Output the [x, y] coordinate of the center of the cell containing the given text.  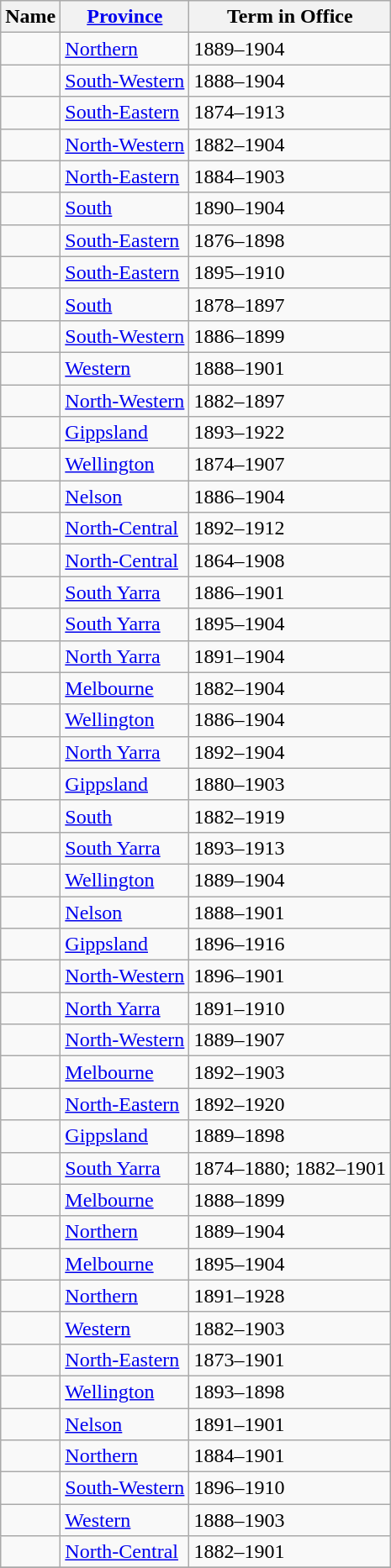
1886–1899 [290, 336]
1882–1919 [290, 816]
1896–1910 [290, 1488]
1890–1904 [290, 208]
Name [30, 17]
1874–1880; 1882–1901 [290, 1168]
Province [124, 17]
Term in Office [290, 17]
1893–1922 [290, 433]
1893–1898 [290, 1392]
1888–1904 [290, 81]
1891–1928 [290, 1296]
1892–1904 [290, 752]
1884–1901 [290, 1456]
1891–1910 [290, 1008]
1893–1913 [290, 848]
1896–1916 [290, 944]
1892–1912 [290, 529]
1880–1903 [290, 784]
1892–1903 [290, 1072]
1891–1901 [290, 1424]
1873–1901 [290, 1360]
1895–1910 [290, 272]
1874–1913 [290, 113]
1896–1901 [290, 976]
1878–1897 [290, 304]
1882–1903 [290, 1328]
1882–1901 [290, 1552]
1884–1903 [290, 176]
1876–1898 [290, 240]
1874–1907 [290, 465]
1889–1907 [290, 1040]
1888–1903 [290, 1520]
1888–1899 [290, 1200]
1892–1920 [290, 1104]
1889–1898 [290, 1136]
1864–1908 [290, 560]
1886–1901 [290, 592]
1882–1897 [290, 401]
1891–1904 [290, 656]
